From the cell containing the given text, extract its center point as (X, Y) coordinate. 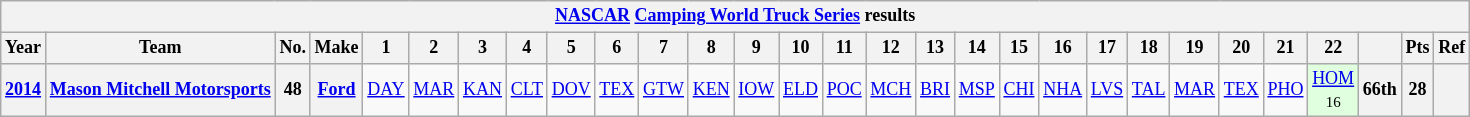
POC (844, 90)
16 (1063, 48)
48 (292, 90)
KAN (483, 90)
10 (801, 48)
7 (664, 48)
66th (1380, 90)
IOW (756, 90)
Make (336, 48)
19 (1195, 48)
4 (526, 48)
KEN (711, 90)
11 (844, 48)
18 (1149, 48)
28 (1418, 90)
Ford (336, 90)
Ref (1452, 48)
8 (711, 48)
GTW (664, 90)
Mason Mitchell Motorsports (160, 90)
14 (976, 48)
9 (756, 48)
22 (1334, 48)
LVS (1106, 90)
3 (483, 48)
NHA (1063, 90)
1 (386, 48)
MCH (891, 90)
MSP (976, 90)
5 (571, 48)
12 (891, 48)
21 (1286, 48)
DOV (571, 90)
2 (434, 48)
20 (1241, 48)
No. (292, 48)
CHI (1019, 90)
17 (1106, 48)
PHO (1286, 90)
6 (617, 48)
15 (1019, 48)
BRI (936, 90)
TAL (1149, 90)
Year (24, 48)
ELD (801, 90)
CLT (526, 90)
HOM16 (1334, 90)
NASCAR Camping World Truck Series results (736, 16)
Team (160, 48)
DAY (386, 90)
2014 (24, 90)
Pts (1418, 48)
13 (936, 48)
